Determine the [x, y] coordinate at the center of the cell enclosing the given text.  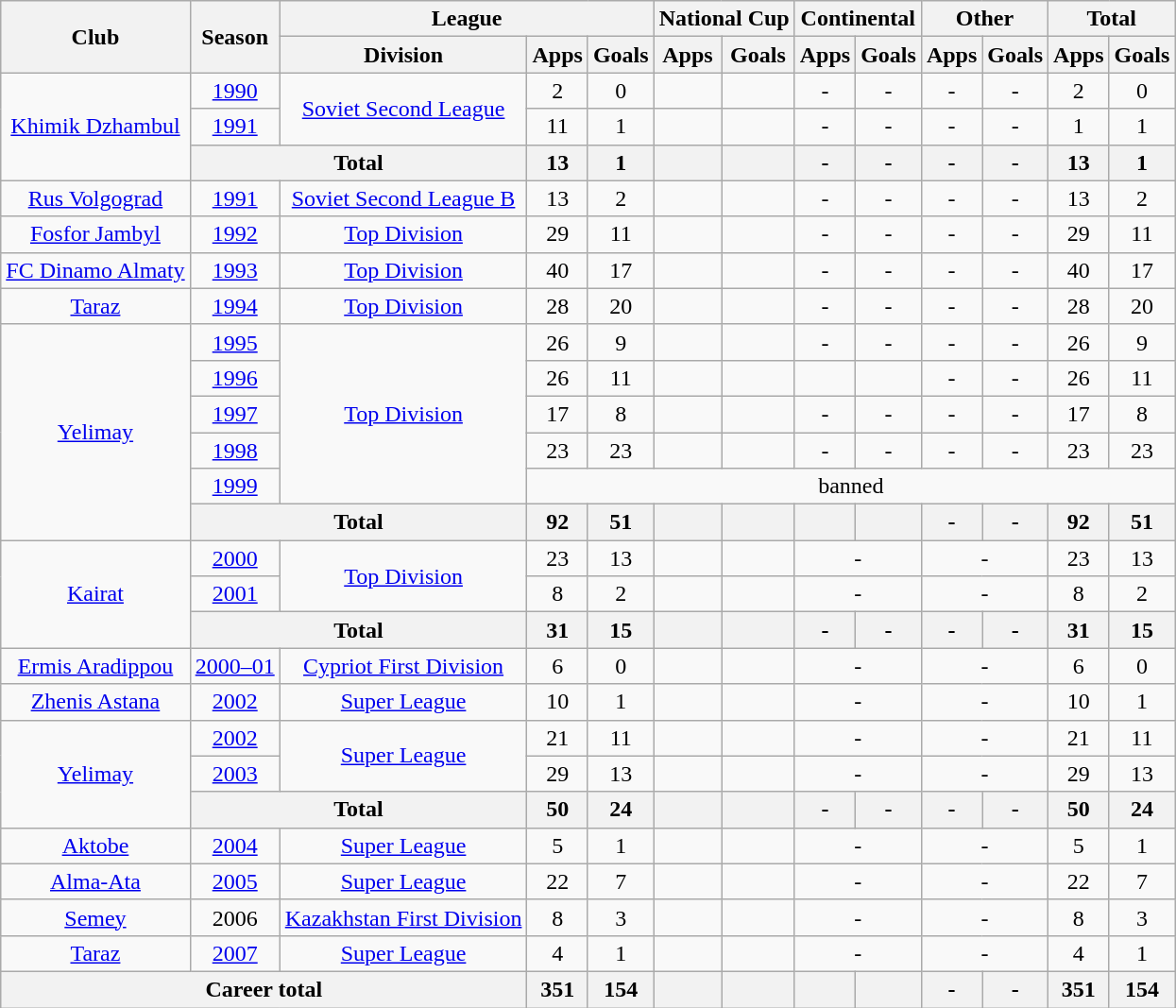
1990 [234, 91]
Semey [95, 917]
2006 [234, 917]
Kairat [95, 594]
1992 [234, 234]
Aktobe [95, 846]
Fosfor Jambyl [95, 234]
FC Dinamo Almaty [95, 270]
Other [984, 19]
Division [403, 55]
1996 [234, 378]
2004 [234, 846]
2003 [234, 774]
Season [234, 37]
Cypriot First Division [403, 666]
Soviet Second League [403, 109]
2000–01 [234, 666]
Khimik Dzhambul [95, 127]
Kazakhstan First Division [403, 917]
Soviet Second League B [403, 198]
League [467, 19]
Career total [264, 989]
Rus Volgograd [95, 198]
Club [95, 37]
1999 [234, 487]
2000 [234, 558]
2007 [234, 953]
1995 [234, 342]
1998 [234, 451]
Zhenis Astana [95, 702]
2001 [234, 594]
1994 [234, 306]
banned [851, 487]
Continental [858, 19]
Alma-Ata [95, 881]
1997 [234, 414]
National Cup [724, 19]
2005 [234, 881]
1993 [234, 270]
Ermis Aradippou [95, 666]
